Capture the cell that displays the provided text and extract its (X, Y) central coordinate. 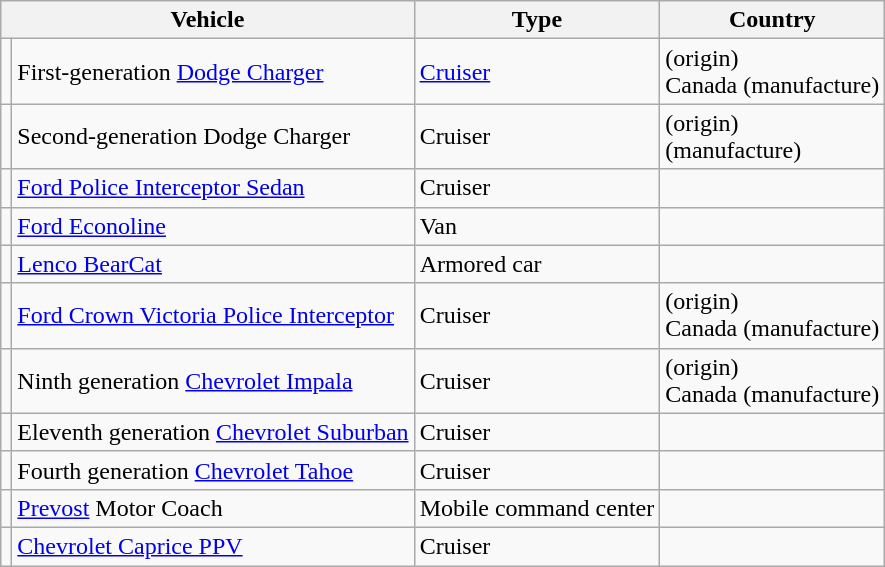
First-generation Dodge Charger (213, 72)
Fourth generation Chevrolet Tahoe (213, 470)
Armored car (537, 264)
Ford Crown Victoria Police Interceptor (213, 316)
Chevrolet Caprice PPV (213, 546)
Type (537, 20)
Country (772, 20)
Mobile command center (537, 508)
Ford Econoline (213, 226)
Van (537, 226)
Prevost Motor Coach (213, 508)
Lenco BearCat (213, 264)
Ford Police Interceptor Sedan (213, 188)
Second-generation Dodge Charger (213, 136)
(origin) (manufacture) (772, 136)
Eleventh generation Chevrolet Suburban (213, 432)
Vehicle (208, 20)
Ninth generation Chevrolet Impala (213, 380)
